Capture the cell that displays the provided text and extract its [X, Y] central coordinate. 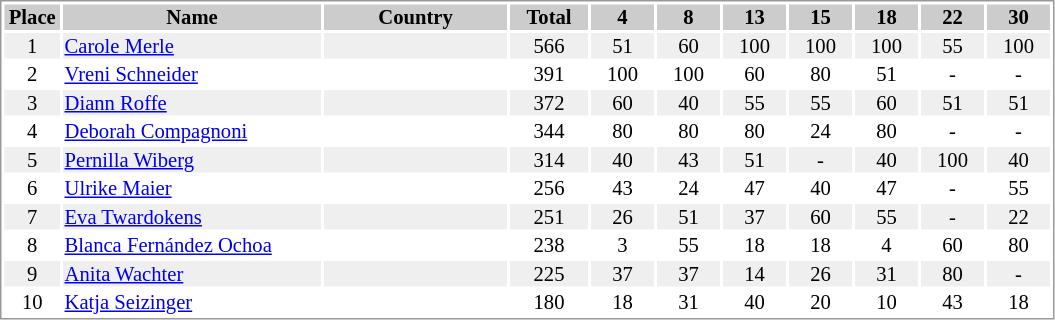
Place [32, 17]
314 [549, 160]
Name [192, 17]
Pernilla Wiberg [192, 160]
344 [549, 131]
6 [32, 189]
Anita Wachter [192, 274]
5 [32, 160]
13 [754, 17]
180 [549, 303]
9 [32, 274]
1 [32, 46]
251 [549, 217]
Ulrike Maier [192, 189]
Blanca Fernández Ochoa [192, 245]
238 [549, 245]
256 [549, 189]
566 [549, 46]
225 [549, 274]
372 [549, 103]
391 [549, 75]
Eva Twardokens [192, 217]
Total [549, 17]
7 [32, 217]
Carole Merle [192, 46]
Katja Seizinger [192, 303]
Deborah Compagnoni [192, 131]
Country [416, 17]
14 [754, 274]
Diann Roffe [192, 103]
20 [820, 303]
15 [820, 17]
Vreni Schneider [192, 75]
30 [1018, 17]
2 [32, 75]
